Locate the cell with the specified text and output its (X, Y) center coordinate. 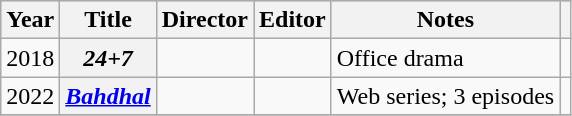
2018 (30, 58)
Bahdhal (108, 96)
Director (204, 20)
Year (30, 20)
Notes (445, 20)
2022 (30, 96)
Web series; 3 episodes (445, 96)
Title (108, 20)
Editor (293, 20)
24+7 (108, 58)
Office drama (445, 58)
